Locate the cell with the specified text and output its (X, Y) center coordinate. 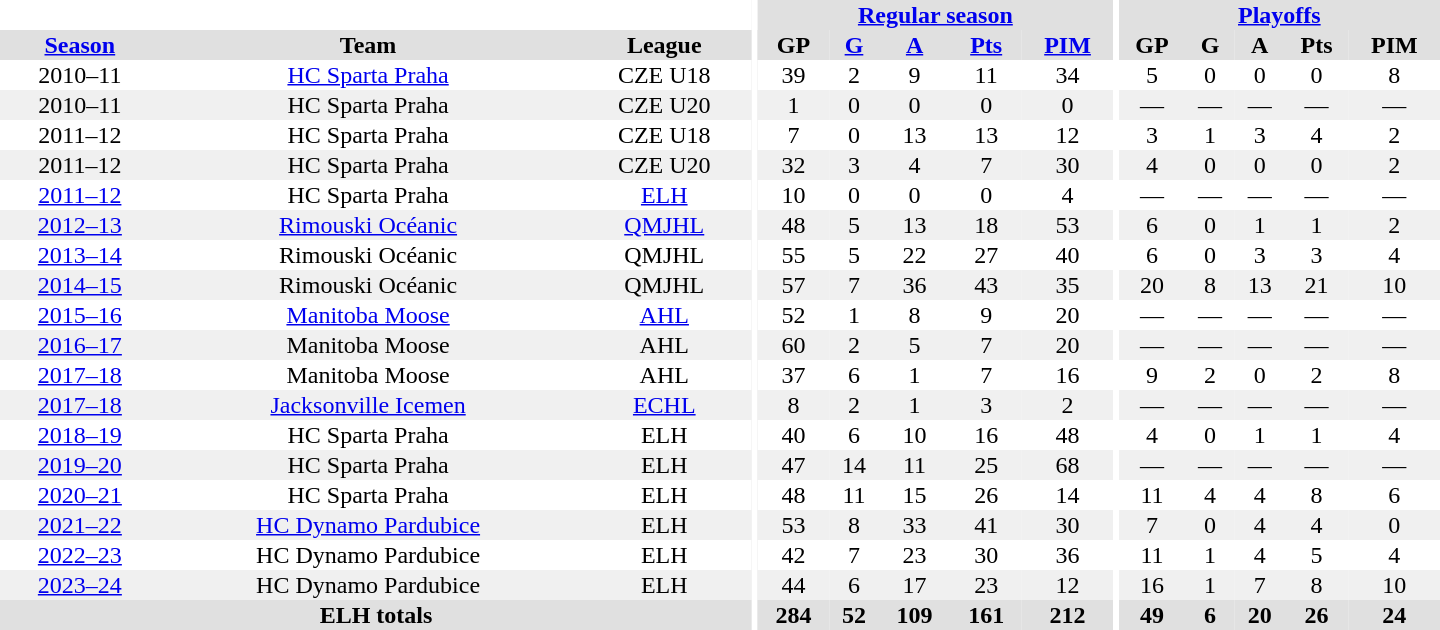
37 (794, 375)
Playoffs (1280, 15)
32 (794, 165)
Team (368, 45)
2014–15 (80, 285)
42 (794, 555)
43 (986, 285)
49 (1152, 615)
18 (986, 225)
Season (80, 45)
109 (915, 615)
2013–14 (80, 255)
27 (986, 255)
15 (915, 495)
212 (1068, 615)
2022–23 (80, 555)
161 (986, 615)
Jacksonville Icemen (368, 405)
44 (794, 585)
60 (794, 345)
25 (986, 465)
2016–17 (80, 345)
41 (986, 525)
39 (794, 75)
League (664, 45)
17 (915, 585)
35 (1068, 285)
2021–22 (80, 525)
33 (915, 525)
55 (794, 255)
2015–16 (80, 315)
24 (1394, 615)
22 (915, 255)
ECHL (664, 405)
284 (794, 615)
68 (1068, 465)
ELH totals (376, 615)
47 (794, 465)
2020–21 (80, 495)
57 (794, 285)
34 (1068, 75)
2012–13 (80, 225)
2019–20 (80, 465)
21 (1316, 285)
Regular season (936, 15)
2018–19 (80, 435)
2023–24 (80, 585)
